Capture the cell that displays the provided text and extract its (X, Y) central coordinate. 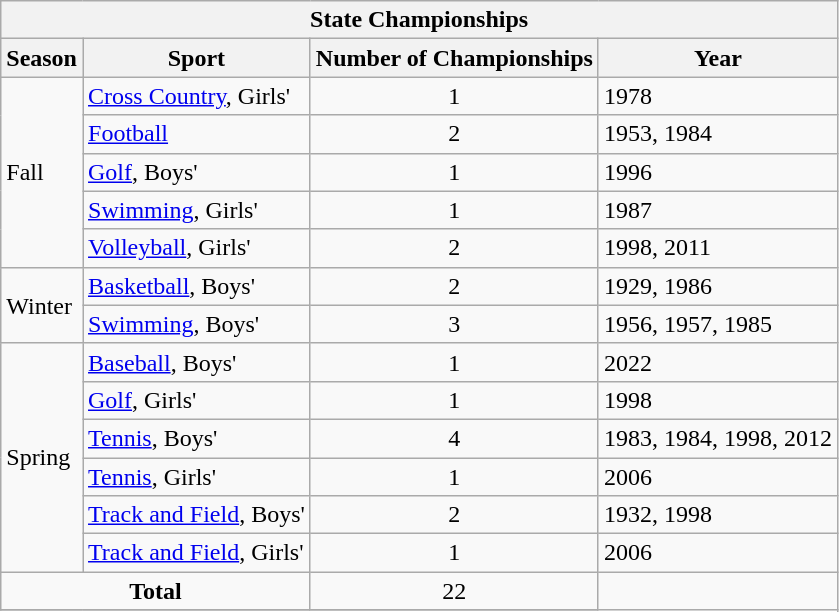
1983, 1984, 1998, 2012 (718, 438)
Swimming, Girls' (196, 210)
1987 (718, 210)
4 (454, 438)
22 (454, 591)
Track and Field, Boys' (196, 515)
Total (156, 591)
Swimming, Boys' (196, 324)
Spring (42, 457)
Winter (42, 305)
Baseball, Boys' (196, 362)
1998 (718, 400)
Football (196, 134)
1998, 2011 (718, 248)
Golf, Boys' (196, 172)
Golf, Girls' (196, 400)
1929, 1986 (718, 286)
Track and Field, Girls' (196, 553)
1932, 1998 (718, 515)
Tennis, Girls' (196, 477)
Basketball, Boys' (196, 286)
1978 (718, 96)
Volleyball, Girls' (196, 248)
1996 (718, 172)
State Championships (420, 20)
1956, 1957, 1985 (718, 324)
Year (718, 58)
Season (42, 58)
2022 (718, 362)
Cross Country, Girls' (196, 96)
Fall (42, 172)
3 (454, 324)
1953, 1984 (718, 134)
Sport (196, 58)
Number of Championships (454, 58)
Tennis, Boys' (196, 438)
